Return the [x, y] coordinate for the center point of the cell that contains the specified text.  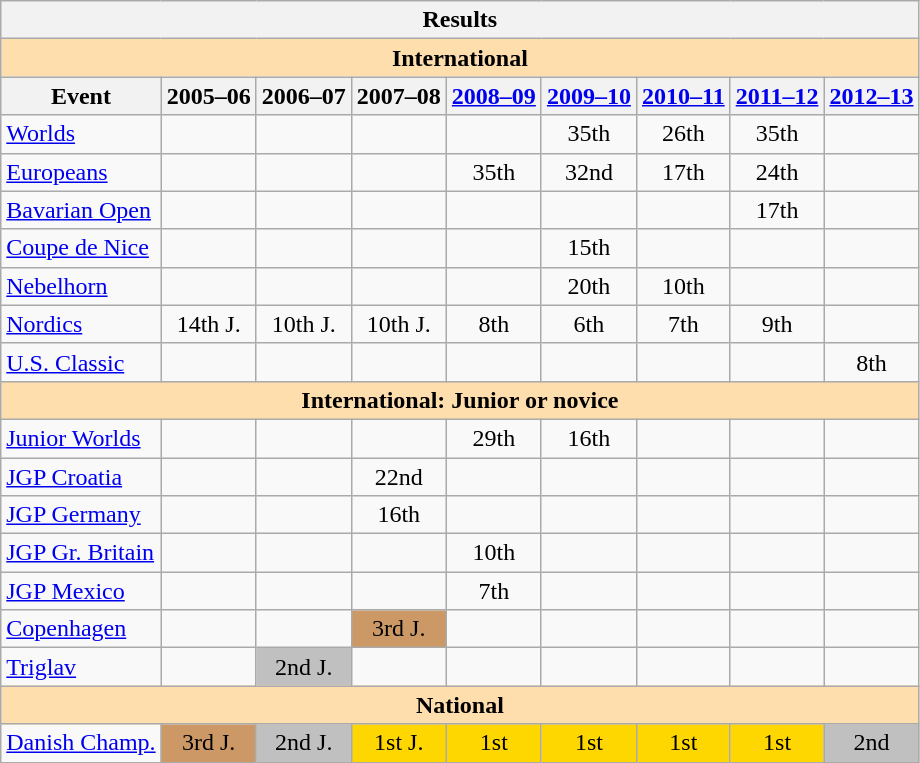
Bavarian Open [81, 210]
6th [588, 324]
Coupe de Nice [81, 248]
International: Junior or novice [460, 400]
2012–13 [872, 96]
2007–08 [398, 96]
2005–06 [208, 96]
Nebelhorn [81, 286]
20th [588, 286]
Event [81, 96]
15th [588, 248]
1st J. [398, 743]
Danish Champ. [81, 743]
Worlds [81, 134]
2006–07 [304, 96]
JGP Croatia [81, 477]
Triglav [81, 667]
2008–09 [494, 96]
Nordics [81, 324]
JGP Gr. Britain [81, 553]
JGP Germany [81, 515]
24th [777, 172]
14th J. [208, 324]
U.S. Classic [81, 362]
International [460, 58]
National [460, 705]
Europeans [81, 172]
29th [494, 438]
26th [683, 134]
2010–11 [683, 96]
2009–10 [588, 96]
2nd [872, 743]
Results [460, 20]
Junior Worlds [81, 438]
32nd [588, 172]
22nd [398, 477]
Copenhagen [81, 629]
2011–12 [777, 96]
JGP Mexico [81, 591]
9th [777, 324]
